Determine the (x, y) coordinate at the center of the cell enclosing the given text.  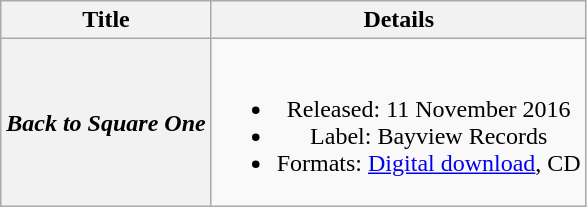
Back to Square One (106, 122)
Title (106, 20)
Released: 11 November 2016Label: Bayview RecordsFormats: Digital download, CD (398, 122)
Details (398, 20)
